Provide the (x, y) coordinate of the cell's center where the given text is located.  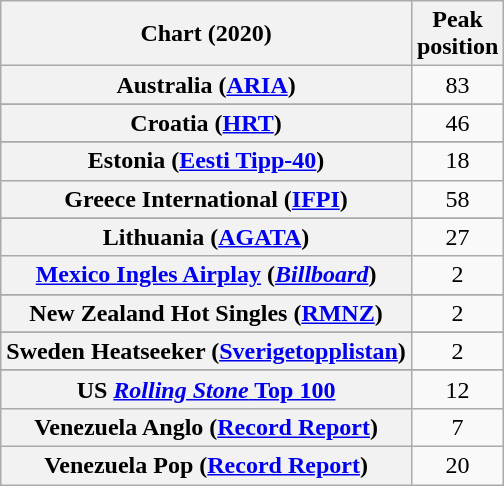
27 (457, 237)
20 (457, 465)
US Rolling Stone Top 100 (206, 389)
Chart (2020) (206, 34)
18 (457, 161)
Lithuania (AGATA) (206, 237)
Croatia (HRT) (206, 123)
83 (457, 85)
Estonia (Eesti Tipp-40) (206, 161)
12 (457, 389)
Sweden Heatseeker (Sverigetopplistan) (206, 351)
46 (457, 123)
Australia (ARIA) (206, 85)
Peakposition (457, 34)
Venezuela Anglo (Record Report) (206, 427)
58 (457, 199)
Greece International (IFPI) (206, 199)
7 (457, 427)
Mexico Ingles Airplay (Billboard) (206, 275)
New Zealand Hot Singles (RMNZ) (206, 313)
Venezuela Pop (Record Report) (206, 465)
